Identify which cell holds the provided text, then report its (x, y) central coordinate. 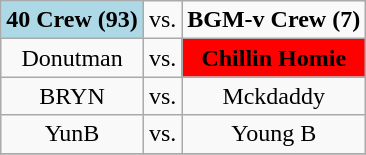
BRYN (72, 96)
40 Crew (93) (72, 20)
Young B (274, 134)
Chillin Homie (274, 58)
YunB (72, 134)
Donutman (72, 58)
Mckdaddy (274, 96)
BGM-v Crew (7) (274, 20)
